Scan for the cell matching the given text and deliver its (x, y) coordinate at center. 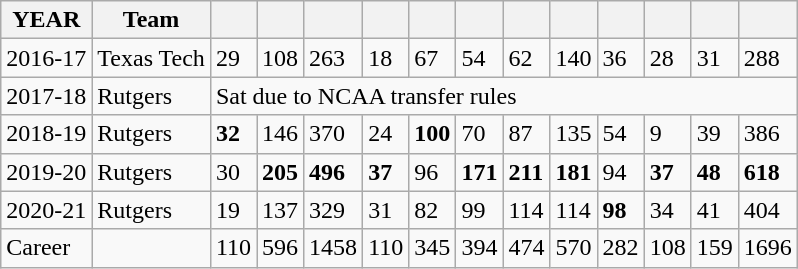
263 (334, 58)
36 (620, 58)
39 (714, 134)
28 (668, 58)
496 (334, 172)
137 (280, 210)
YEAR (46, 20)
96 (432, 172)
99 (480, 210)
2017-18 (46, 96)
100 (432, 134)
181 (574, 172)
404 (768, 210)
19 (233, 210)
Sat due to NCAA transfer rules (504, 96)
140 (574, 58)
94 (620, 172)
67 (432, 58)
24 (386, 134)
9 (668, 134)
159 (714, 248)
146 (280, 134)
1458 (334, 248)
288 (768, 58)
Texas Tech (152, 58)
570 (574, 248)
2020-21 (46, 210)
62 (526, 58)
474 (526, 248)
386 (768, 134)
48 (714, 172)
98 (620, 210)
82 (432, 210)
205 (280, 172)
596 (280, 248)
370 (334, 134)
30 (233, 172)
394 (480, 248)
135 (574, 134)
Team (152, 20)
2018-19 (46, 134)
32 (233, 134)
345 (432, 248)
329 (334, 210)
34 (668, 210)
171 (480, 172)
282 (620, 248)
Career (46, 248)
618 (768, 172)
18 (386, 58)
211 (526, 172)
2016-17 (46, 58)
87 (526, 134)
2019-20 (46, 172)
70 (480, 134)
41 (714, 210)
1696 (768, 248)
29 (233, 58)
